Determine the (x, y) coordinate at the center of the cell enclosing the given text.  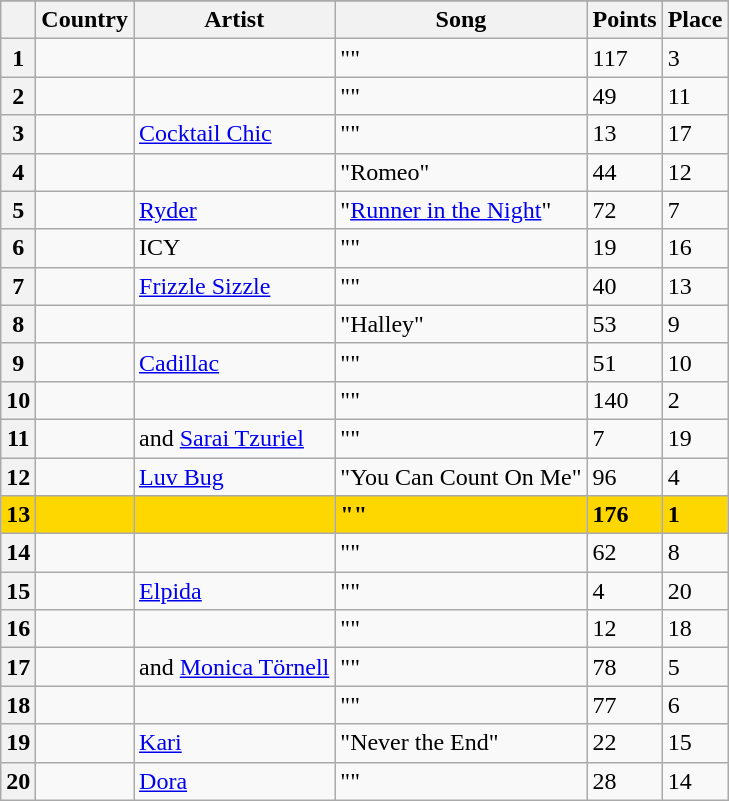
62 (624, 553)
Place (695, 20)
"Romeo" (461, 172)
44 (624, 172)
78 (624, 667)
Country (85, 20)
Cocktail Chic (234, 134)
51 (624, 362)
176 (624, 515)
Cadillac (234, 362)
22 (624, 743)
140 (624, 400)
49 (624, 96)
"You Can Count On Me" (461, 477)
Kari (234, 743)
53 (624, 324)
Points (624, 20)
Luv Bug (234, 477)
Dora (234, 781)
and Monica Törnell (234, 667)
"Halley" (461, 324)
72 (624, 210)
96 (624, 477)
Elpida (234, 591)
ICY (234, 248)
Artist (234, 20)
Song (461, 20)
28 (624, 781)
Ryder (234, 210)
77 (624, 705)
"Runner in the Night" (461, 210)
40 (624, 286)
and Sarai Tzuriel (234, 438)
Frizzle Sizzle (234, 286)
117 (624, 58)
"Never the End" (461, 743)
